From the cell containing the given text, extract its center point as (x, y) coordinate. 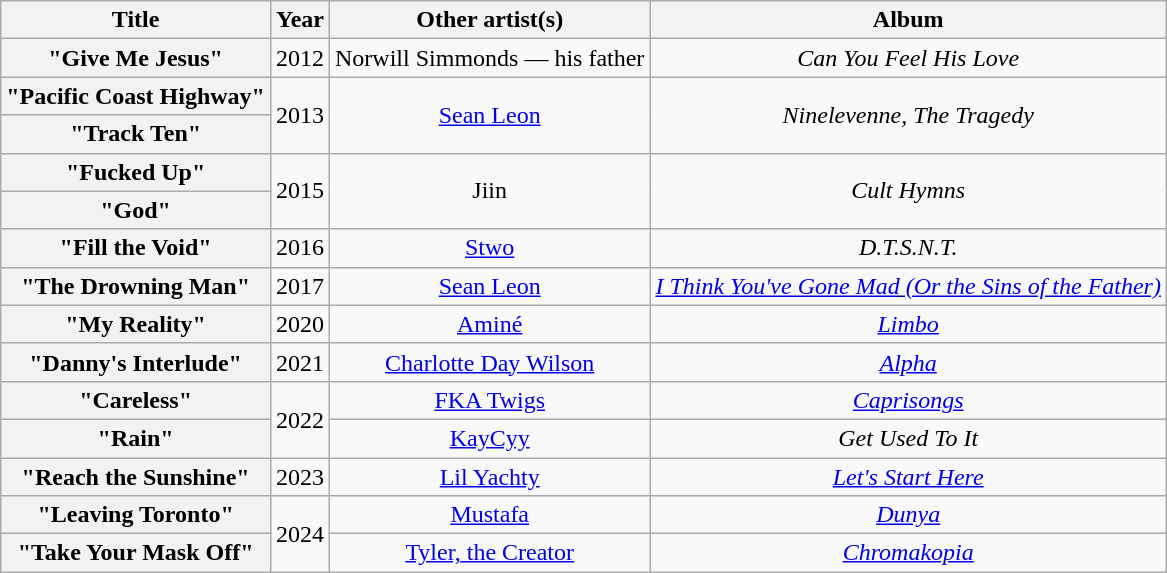
2023 (300, 477)
"The Drowning Man" (136, 286)
"My Reality" (136, 324)
Let's Start Here (908, 477)
"Rain" (136, 438)
Tyler, the Creator (490, 553)
Ninelevenne, The Tragedy (908, 115)
"Take Your Mask Off" (136, 553)
"Reach the Sunshine" (136, 477)
Dunya (908, 515)
Alpha (908, 362)
Chromakopia (908, 553)
Album (908, 20)
Jiin (490, 191)
"Pacific Coast Highway" (136, 96)
2021 (300, 362)
2016 (300, 248)
KayCyy (490, 438)
2013 (300, 115)
I Think You've Gone Mad (Or the Sins of the Father) (908, 286)
"Give Me Jesus" (136, 58)
Stwo (490, 248)
Caprisongs (908, 400)
2017 (300, 286)
Get Used To It (908, 438)
2015 (300, 191)
"Fucked Up" (136, 172)
Limbo (908, 324)
Title (136, 20)
2022 (300, 419)
Norwill Simmonds — his father (490, 58)
2012 (300, 58)
"Leaving Toronto" (136, 515)
Aminé (490, 324)
D.T.S.N.T. (908, 248)
Cult Hymns (908, 191)
"Track Ten" (136, 134)
2024 (300, 534)
2020 (300, 324)
"Fill the Void" (136, 248)
Lil Yachty (490, 477)
"Danny's Interlude" (136, 362)
Mustafa (490, 515)
Charlotte Day Wilson (490, 362)
"God" (136, 210)
Year (300, 20)
FKA Twigs (490, 400)
"Careless" (136, 400)
Other artist(s) (490, 20)
Can You Feel His Love (908, 58)
